Locate the cell with the specified text and output its (x, y) center coordinate. 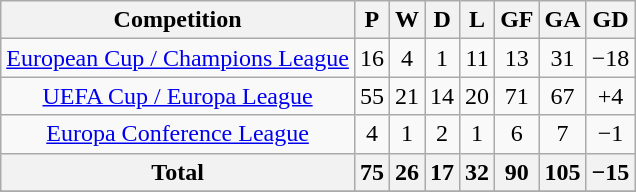
13 (517, 58)
16 (372, 58)
67 (562, 96)
GF (517, 20)
7 (562, 134)
Total (178, 172)
Competition (178, 20)
GA (562, 20)
11 (478, 58)
GD (610, 20)
26 (406, 172)
32 (478, 172)
UEFA Cup / Europa League (178, 96)
European Cup / Champions League (178, 58)
Europa Conference League (178, 134)
21 (406, 96)
55 (372, 96)
17 (442, 172)
14 (442, 96)
P (372, 20)
6 (517, 134)
2 (442, 134)
−18 (610, 58)
31 (562, 58)
71 (517, 96)
75 (372, 172)
20 (478, 96)
D (442, 20)
+4 (610, 96)
90 (517, 172)
W (406, 20)
−1 (610, 134)
105 (562, 172)
L (478, 20)
−15 (610, 172)
